Provide the [x, y] coordinate of the cell's center where the given text is located.  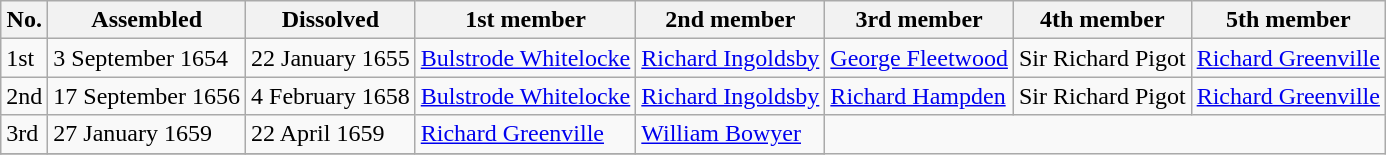
4 February 1658 [331, 96]
George Fleetwood [920, 58]
3 September 1654 [147, 58]
William Bowyer [730, 134]
1st member [526, 20]
5th member [1288, 20]
No. [24, 20]
Dissolved [331, 20]
17 September 1656 [147, 96]
27 January 1659 [147, 134]
22 January 1655 [331, 58]
Assembled [147, 20]
22 April 1659 [331, 134]
2nd member [730, 20]
2nd [24, 96]
Richard Hampden [920, 96]
3rd member [920, 20]
3rd [24, 134]
4th member [1102, 20]
1st [24, 58]
